Search for the cell housing the specified text and yield its (X, Y) center coordinate. 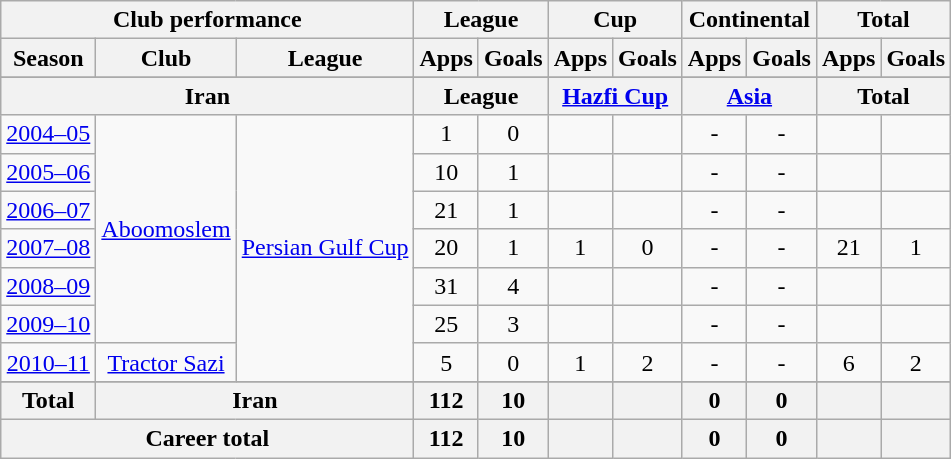
Cup (615, 20)
3 (513, 324)
Asia (749, 96)
Club performance (208, 20)
Persian Gulf Cup (325, 248)
2008–09 (48, 286)
2005–06 (48, 172)
20 (446, 248)
4 (513, 286)
Aboomoslem (166, 229)
31 (446, 286)
2010–11 (48, 362)
6 (848, 362)
25 (446, 324)
Club (166, 58)
Tractor Sazi (166, 362)
2004–05 (48, 134)
Hazfi Cup (615, 96)
Continental (749, 20)
Season (48, 58)
2009–10 (48, 324)
2007–08 (48, 248)
5 (446, 362)
2006–07 (48, 210)
Career total (208, 438)
